Capture the cell that displays the provided text and extract its (X, Y) central coordinate. 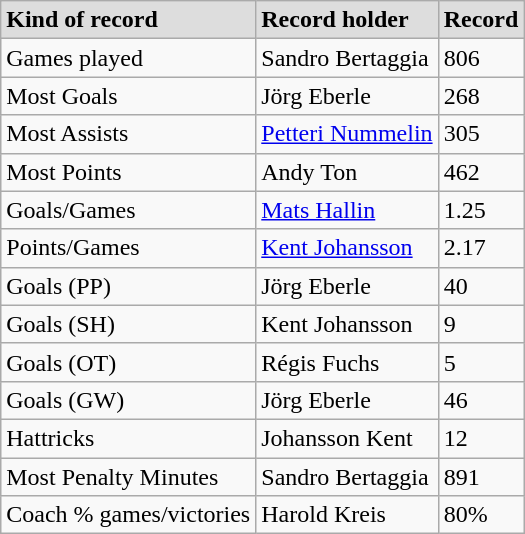
9 (481, 324)
Petteri Nummelin (347, 134)
12 (481, 438)
Most Assists (128, 134)
891 (481, 477)
Goals (GW) (128, 400)
46 (481, 400)
Harold Kreis (347, 515)
Most Points (128, 172)
Games played (128, 58)
Mats Hallin (347, 210)
Régis Fuchs (347, 362)
Johansson Kent (347, 438)
5 (481, 362)
305 (481, 134)
Goals (SH) (128, 324)
2.17 (481, 248)
806 (481, 58)
Goals (OT) (128, 362)
Goals/Games (128, 210)
Andy Ton (347, 172)
Record (481, 20)
1.25 (481, 210)
462 (481, 172)
Goals (PP) (128, 286)
40 (481, 286)
80% (481, 515)
Record holder (347, 20)
268 (481, 96)
Coach % games/victories (128, 515)
Most Goals (128, 96)
Kind of record (128, 20)
Points/Games (128, 248)
Hattricks (128, 438)
Most Penalty Minutes (128, 477)
